From the cell containing the given text, extract its center point as [x, y] coordinate. 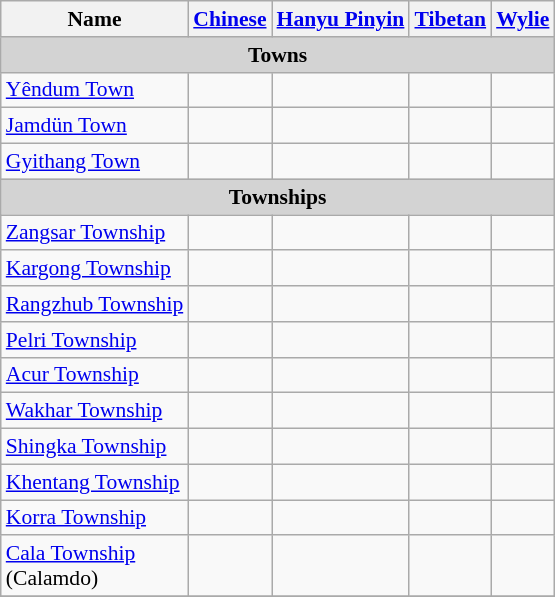
Tibetan [450, 19]
Acur Township [95, 375]
Yêndum Town [95, 90]
Townships [278, 197]
Pelri Township [95, 340]
Wakhar Township [95, 411]
Korra Township [95, 518]
Chinese [230, 19]
Shingka Township [95, 447]
Gyithang Town [95, 162]
Wylie [522, 19]
Hanyu Pinyin [341, 19]
Zangsar Township [95, 233]
Jamdün Town [95, 126]
Rangzhub Township [95, 304]
Name [95, 19]
Cala Township(Calamdo) [95, 566]
Kargong Township [95, 269]
Khentang Township [95, 482]
Towns [278, 55]
